Determine the [x, y] coordinate at the center of the cell enclosing the given text.  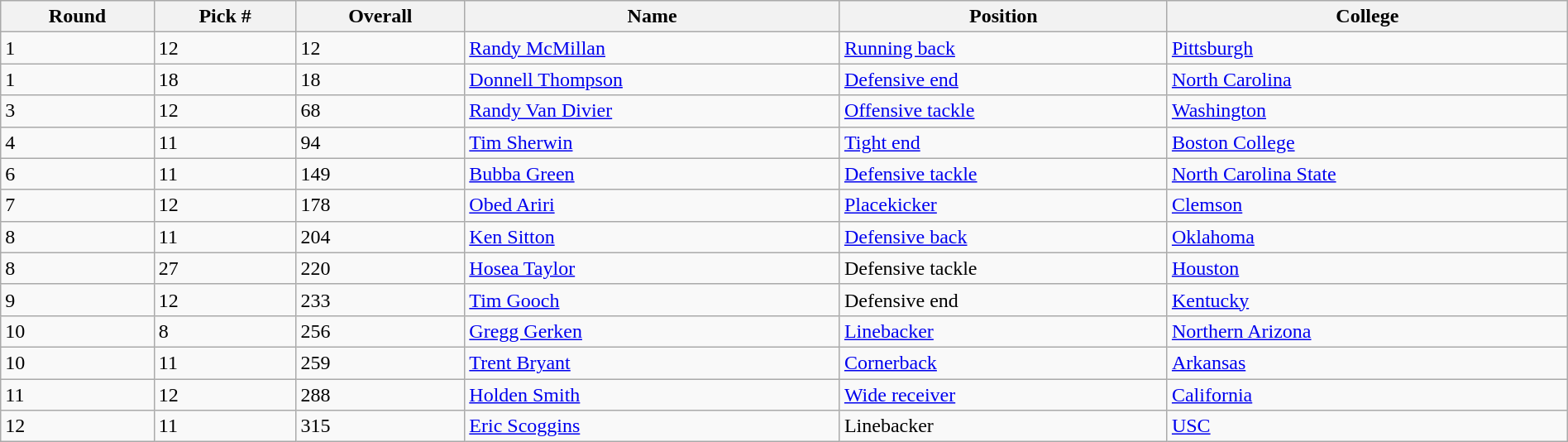
Randy Van Divier [653, 111]
Holden Smith [653, 395]
94 [380, 142]
Running back [1003, 48]
Boston College [1367, 142]
149 [380, 174]
Houston [1367, 268]
Bubba Green [653, 174]
North Carolina State [1367, 174]
Tim Sherwin [653, 142]
Eric Scoggins [653, 426]
Defensive back [1003, 237]
Wide receiver [1003, 395]
Obed Ariri [653, 205]
7 [78, 205]
Kentucky [1367, 300]
Name [653, 17]
California [1367, 395]
Clemson [1367, 205]
Gregg Gerken [653, 331]
315 [380, 426]
Hosea Taylor [653, 268]
USC [1367, 426]
27 [225, 268]
259 [380, 363]
Offensive tackle [1003, 111]
Randy McMillan [653, 48]
204 [380, 237]
4 [78, 142]
68 [380, 111]
Washington [1367, 111]
Tight end [1003, 142]
Pittsburgh [1367, 48]
Position [1003, 17]
Tim Gooch [653, 300]
Arkansas [1367, 363]
Placekicker [1003, 205]
256 [380, 331]
Donnell Thompson [653, 79]
Cornerback [1003, 363]
Ken Sitton [653, 237]
Pick # [225, 17]
Trent Bryant [653, 363]
Overall [380, 17]
Northern Arizona [1367, 331]
6 [78, 174]
288 [380, 395]
178 [380, 205]
Round [78, 17]
Oklahoma [1367, 237]
North Carolina [1367, 79]
233 [380, 300]
College [1367, 17]
3 [78, 111]
9 [78, 300]
220 [380, 268]
